Find where the given text appears and provide that cell's center as [x, y] coordinate. 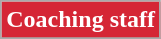
Coaching staff [81, 20]
